Return (X, Y) of the center of cell containing provided text 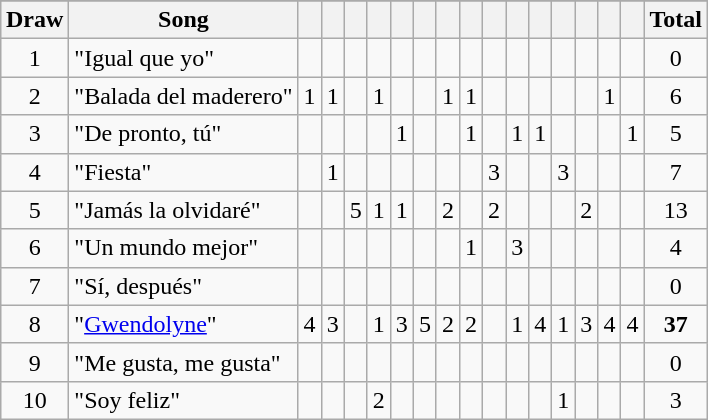
"De pronto, tú" (184, 134)
10 (34, 400)
"Balada del maderero" (184, 96)
Draw (34, 20)
"Sí, después" (184, 286)
"Soy feliz" (184, 400)
"Fiesta" (184, 172)
Song (184, 20)
8 (34, 324)
Total (676, 20)
13 (676, 210)
"Me gusta, me gusta" (184, 362)
37 (676, 324)
"Gwendolyne" (184, 324)
9 (34, 362)
"Igual que yo" (184, 58)
"Un mundo mejor" (184, 248)
"Jamás la olvidaré" (184, 210)
